Provide the (x, y) coordinate of the cell's center where the given text is located.  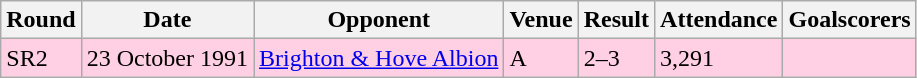
SR2 (41, 58)
Attendance (719, 20)
Date (167, 20)
A (541, 58)
Venue (541, 20)
Round (41, 20)
23 October 1991 (167, 58)
Brighton & Hove Albion (379, 58)
Goalscorers (850, 20)
2–3 (616, 58)
3,291 (719, 58)
Opponent (379, 20)
Result (616, 20)
